From the cell containing the given text, extract its center point as [x, y] coordinate. 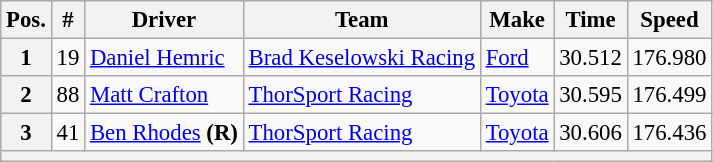
Team [362, 20]
Speed [670, 20]
1 [26, 58]
30.606 [590, 133]
Driver [164, 20]
Brad Keselowski Racing [362, 58]
Pos. [26, 20]
# [68, 20]
41 [68, 133]
176.436 [670, 133]
Time [590, 20]
Matt Crafton [164, 95]
2 [26, 95]
Ben Rhodes (R) [164, 133]
Daniel Hemric [164, 58]
176.499 [670, 95]
Ford [517, 58]
30.595 [590, 95]
30.512 [590, 58]
19 [68, 58]
3 [26, 133]
Make [517, 20]
176.980 [670, 58]
88 [68, 95]
